Provide the (x, y) coordinate of the cell's center where the given text is located.  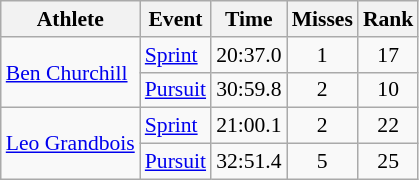
Athlete (70, 19)
Event (176, 19)
Rank (388, 19)
30:59.8 (248, 90)
20:37.0 (248, 55)
32:51.4 (248, 162)
5 (322, 162)
25 (388, 162)
10 (388, 90)
1 (322, 55)
Ben Churchill (70, 72)
22 (388, 126)
Misses (322, 19)
21:00.1 (248, 126)
Time (248, 19)
17 (388, 55)
Leo Grandbois (70, 144)
